Return (x, y) of the center of cell containing provided text 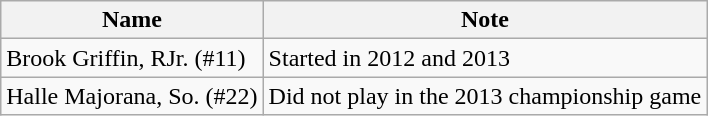
Started in 2012 and 2013 (485, 58)
Name (132, 20)
Brook Griffin, RJr. (#11) (132, 58)
Halle Majorana, So. (#22) (132, 96)
Note (485, 20)
Did not play in the 2013 championship game (485, 96)
